Identify which cell holds the provided text, then report its [x, y] central coordinate. 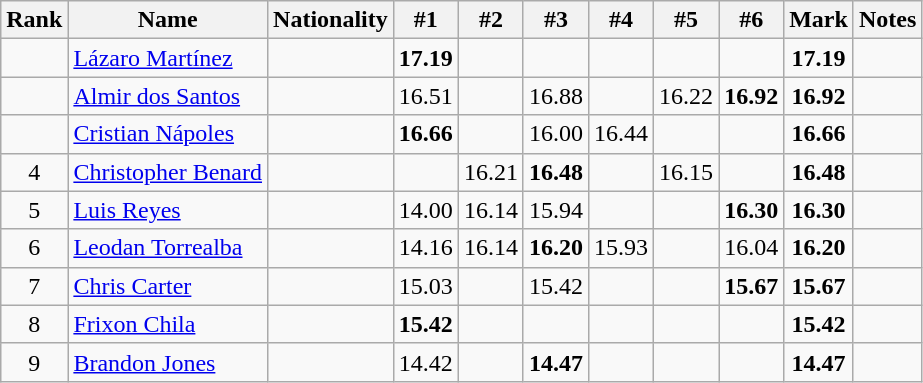
#3 [556, 20]
16.44 [620, 134]
15.93 [620, 248]
5 [34, 210]
7 [34, 286]
6 [34, 248]
#4 [620, 20]
Christopher Benard [168, 172]
16.21 [490, 172]
16.15 [686, 172]
Nationality [331, 20]
Brandon Jones [168, 362]
16.88 [556, 96]
#5 [686, 20]
14.42 [426, 362]
14.00 [426, 210]
Cristian Nápoles [168, 134]
15.03 [426, 286]
Chris Carter [168, 286]
16.22 [686, 96]
15.94 [556, 210]
Mark [819, 20]
Lázaro Martínez [168, 58]
Name [168, 20]
Rank [34, 20]
8 [34, 324]
#2 [490, 20]
Leodan Torrealba [168, 248]
Frixon Chila [168, 324]
9 [34, 362]
Notes [887, 20]
4 [34, 172]
Almir dos Santos [168, 96]
16.04 [752, 248]
Luis Reyes [168, 210]
16.00 [556, 134]
14.16 [426, 248]
#1 [426, 20]
#6 [752, 20]
16.51 [426, 96]
